Search for the cell housing the specified text and yield its (x, y) center coordinate. 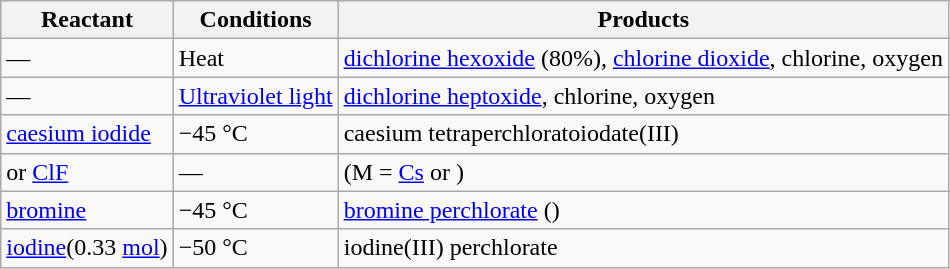
bromine perchlorate () (643, 210)
iodine(III) perchlorate (643, 248)
Products (643, 20)
bromine (87, 210)
dichlorine heptoxide, chlorine, oxygen (643, 96)
Ultraviolet light (256, 96)
caesium tetraperchloratoiodate(III) (643, 134)
iodine(0.33 mol) (87, 248)
Reactant (87, 20)
Conditions (256, 20)
(M = Cs or ) (643, 172)
caesium iodide (87, 134)
or ClF (87, 172)
−50 °C (256, 248)
Heat (256, 58)
dichlorine hexoxide (80%), chlorine dioxide, chlorine, oxygen (643, 58)
